Output the [x, y] coordinate of the center of the cell containing the given text.  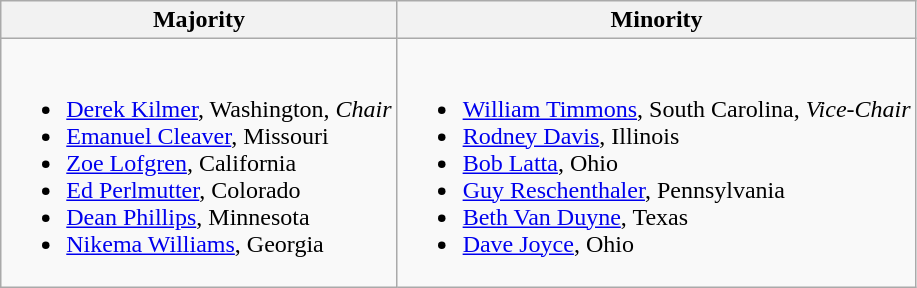
Majority [199, 20]
William Timmons, South Carolina, Vice-ChairRodney Davis, IllinoisBob Latta, OhioGuy Reschenthaler, PennsylvaniaBeth Van Duyne, TexasDave Joyce, Ohio [656, 163]
Minority [656, 20]
